Identify which cell holds the provided text, then report its (x, y) central coordinate. 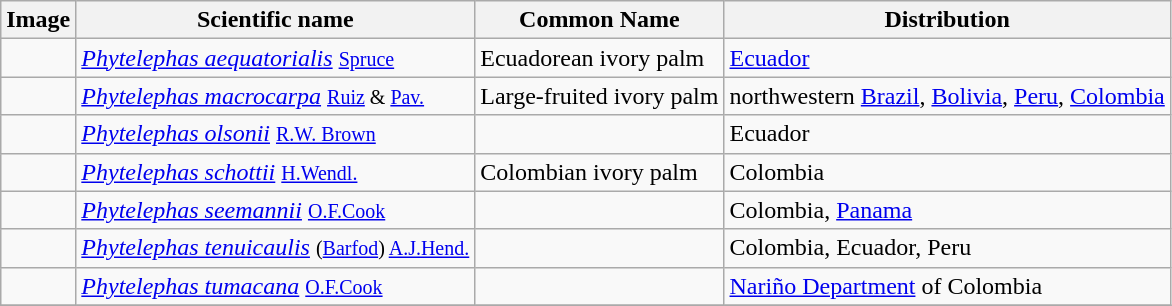
Large-fruited ivory palm (600, 96)
Colombia, Panama (947, 210)
Phytelephas schottii H.Wendl. (276, 172)
Phytelephas tenuicaulis (Barfod) A.J.Hend. (276, 248)
Phytelephas olsonii R.W. Brown (276, 134)
Nariño Department of Colombia (947, 286)
Phytelephas seemannii O.F.Cook (276, 210)
Distribution (947, 20)
Colombia (947, 172)
Phytelephas macrocarpa Ruiz & Pav. (276, 96)
Phytelephas tumacana O.F.Cook (276, 286)
Scientific name (276, 20)
Image (38, 20)
Colombian ivory palm (600, 172)
Ecuadorean ivory palm (600, 58)
northwestern Brazil, Bolivia, Peru, Colombia (947, 96)
Phytelephas aequatorialis Spruce (276, 58)
Colombia, Ecuador, Peru (947, 248)
Common Name (600, 20)
